Return the (X, Y) coordinate for the center point of the cell that contains the specified text.  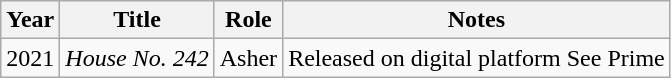
Year (30, 20)
Released on digital platform See Prime (477, 58)
2021 (30, 58)
Notes (477, 20)
Role (248, 20)
House No. 242 (137, 58)
Title (137, 20)
Asher (248, 58)
